Capture the cell that displays the provided text and extract its [X, Y] central coordinate. 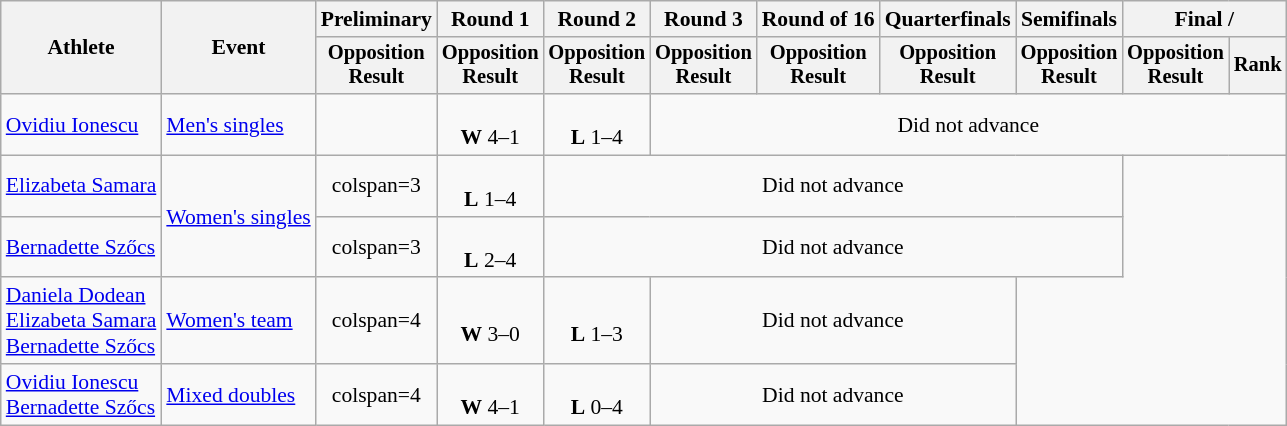
L 2–4 [490, 248]
Men's singles [238, 124]
Athlete [82, 48]
Event [238, 48]
L 1–3 [598, 322]
Quarterfinals [948, 19]
W 3–0 [490, 322]
Round 3 [704, 19]
Round 1 [490, 19]
Rank [1258, 66]
Preliminary [376, 19]
Women's singles [238, 217]
Women's team [238, 322]
L 0–4 [598, 394]
Mixed doubles [238, 394]
Bernadette Szőcs [82, 248]
Ovidiu IonescuBernadette Szőcs [82, 394]
Round of 16 [818, 19]
Elizabeta Samara [82, 186]
Round 2 [598, 19]
Ovidiu Ionescu [82, 124]
Final / [1204, 19]
Semifinals [1070, 19]
Daniela DodeanElizabeta SamaraBernadette Szőcs [82, 322]
